Search for the cell housing the specified text and yield its (X, Y) center coordinate. 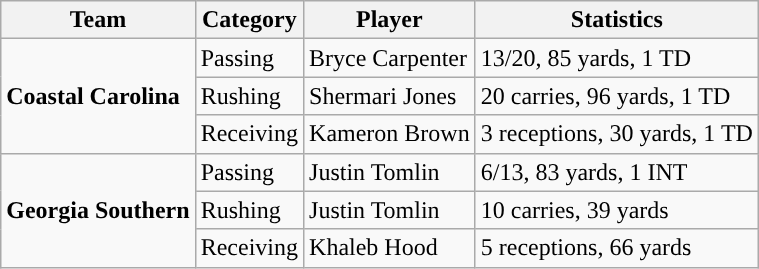
Bryce Carpenter (390, 58)
Georgia Southern (98, 210)
Shermari Jones (390, 96)
Kameron Brown (390, 134)
3 receptions, 30 yards, 1 TD (616, 134)
Category (249, 20)
Coastal Carolina (98, 96)
6/13, 83 yards, 1 INT (616, 172)
Team (98, 20)
13/20, 85 yards, 1 TD (616, 58)
Khaleb Hood (390, 248)
20 carries, 96 yards, 1 TD (616, 96)
Player (390, 20)
Statistics (616, 20)
10 carries, 39 yards (616, 210)
5 receptions, 66 yards (616, 248)
